Pinpoint the cell where the given text exists, returning its [x, y] midpoint coordinate. 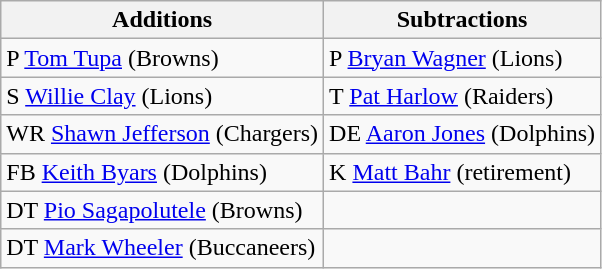
FB Keith Byars (Dolphins) [162, 172]
WR Shawn Jefferson (Chargers) [162, 134]
S Willie Clay (Lions) [162, 96]
DT Pio Sagapolutele (Browns) [162, 210]
DE Aaron Jones (Dolphins) [462, 134]
P Bryan Wagner (Lions) [462, 58]
T Pat Harlow (Raiders) [462, 96]
P Tom Tupa (Browns) [162, 58]
Subtractions [462, 20]
DT Mark Wheeler (Buccaneers) [162, 248]
Additions [162, 20]
K Matt Bahr (retirement) [462, 172]
